Identify which cell holds the provided text, then report its [x, y] central coordinate. 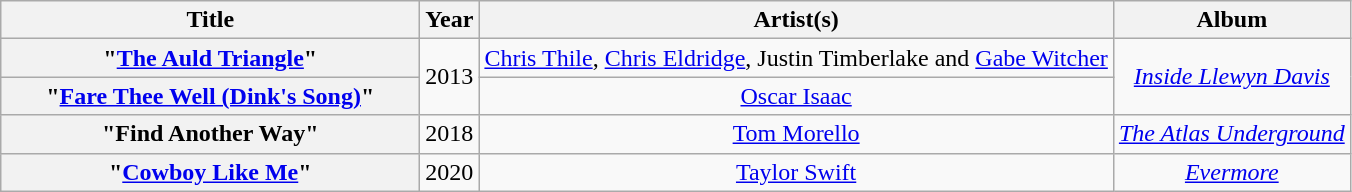
Year [450, 20]
The Atlas Underground [1232, 134]
"Find Another Way" [210, 134]
Chris Thile, Chris Eldridge, Justin Timberlake and Gabe Witcher [796, 58]
Album [1232, 20]
"Fare Thee Well (Dink's Song)" [210, 96]
2013 [450, 77]
Taylor Swift [796, 172]
Evermore [1232, 172]
Inside Llewyn Davis [1232, 77]
Title [210, 20]
Oscar Isaac [796, 96]
2018 [450, 134]
Artist(s) [796, 20]
2020 [450, 172]
"Cowboy Like Me" [210, 172]
"The Auld Triangle" [210, 58]
Tom Morello [796, 134]
